Search for the cell housing the specified text and yield its (x, y) center coordinate. 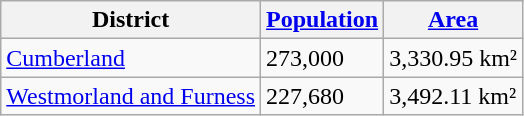
Westmorland and Furness (131, 96)
273,000 (322, 58)
3,330.95 km² (454, 58)
District (131, 20)
Cumberland (131, 58)
Area (454, 20)
227,680 (322, 96)
3,492.11 km² (454, 96)
Population (322, 20)
